From the cell containing the given text, extract its center point as (x, y) coordinate. 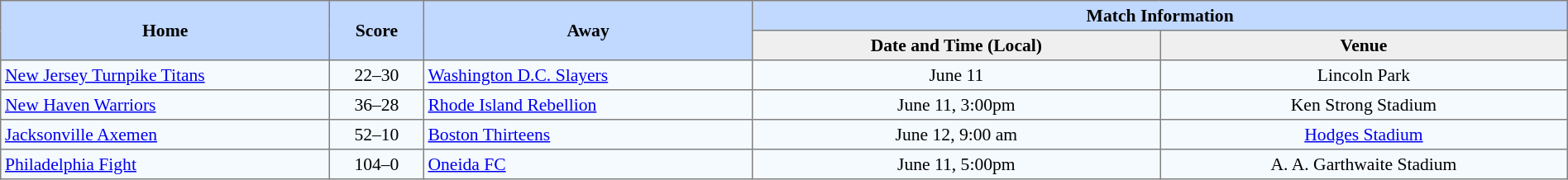
Hodges Stadium (1365, 135)
Score (377, 31)
Away (588, 31)
Lincoln Park (1365, 75)
Ken Strong Stadium (1365, 105)
22–30 (377, 75)
A. A. Garthwaite Stadium (1365, 164)
Venue (1365, 45)
Date and Time (Local) (956, 45)
52–10 (377, 135)
Boston Thirteens (588, 135)
June 11, 3:00pm (956, 105)
Philadelphia Fight (165, 164)
36–28 (377, 105)
New Haven Warriors (165, 105)
Oneida FC (588, 164)
June 12, 9:00 am (956, 135)
Washington D.C. Slayers (588, 75)
104–0 (377, 164)
New Jersey Turnpike Titans (165, 75)
Home (165, 31)
Match Information (1159, 16)
Jacksonville Axemen (165, 135)
Rhode Island Rebellion (588, 105)
June 11, 5:00pm (956, 164)
June 11 (956, 75)
